From the cell containing the given text, extract its center point as [X, Y] coordinate. 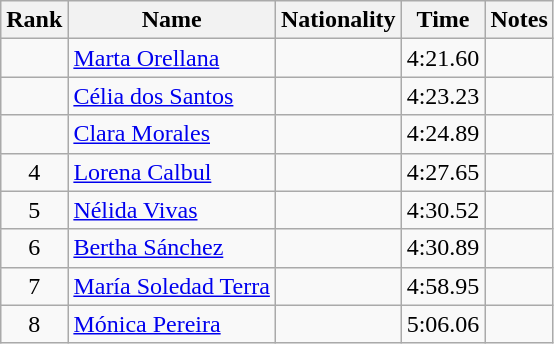
4:24.89 [443, 134]
Nélida Vivas [172, 210]
Name [172, 20]
Lorena Calbul [172, 172]
Rank [34, 20]
4:30.89 [443, 248]
Nationality [338, 20]
Clara Morales [172, 134]
Marta Orellana [172, 58]
Mónica Pereira [172, 324]
4:23.23 [443, 96]
Célia dos Santos [172, 96]
4:21.60 [443, 58]
6 [34, 248]
Bertha Sánchez [172, 248]
7 [34, 286]
5:06.06 [443, 324]
8 [34, 324]
María Soledad Terra [172, 286]
5 [34, 210]
4:30.52 [443, 210]
Time [443, 20]
4:58.95 [443, 286]
4 [34, 172]
4:27.65 [443, 172]
Notes [519, 20]
